Output the [x, y] coordinate of the center of the cell containing the given text.  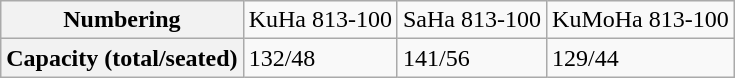
132/48 [320, 58]
Capacity (total/seated) [122, 58]
129/44 [641, 58]
SaHa 813-100 [472, 20]
Numbering [122, 20]
KuMoHa 813-100 [641, 20]
KuHa 813-100 [320, 20]
141/56 [472, 58]
